Provide the [X, Y] coordinate of the cell's center where the given text is located.  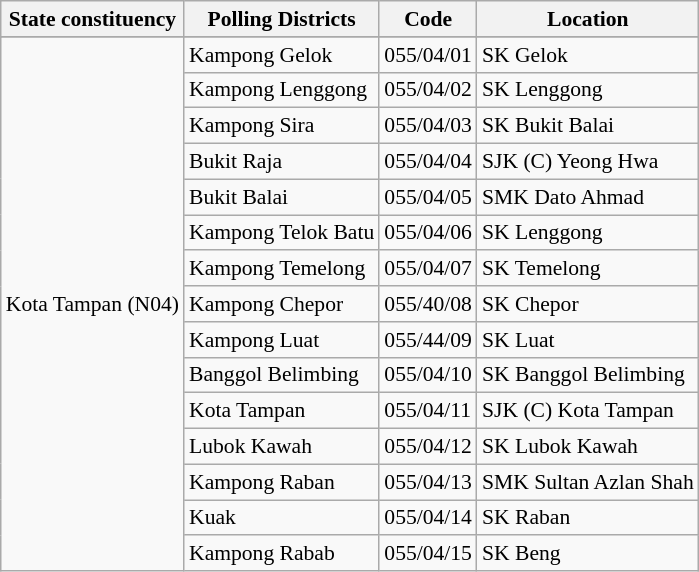
SK Temelong [588, 269]
055/04/07 [428, 269]
Kota Tampan [282, 411]
Kampong Lenggong [282, 90]
055/40/08 [428, 304]
055/04/04 [428, 162]
SK Chepor [588, 304]
Kampong Gelok [282, 55]
Kampong Temelong [282, 269]
055/04/01 [428, 55]
Kampong Raban [282, 482]
SMK Sultan Azlan Shah [588, 482]
055/04/06 [428, 233]
Kota Tampan (N04) [92, 304]
Location [588, 19]
055/04/03 [428, 126]
055/04/02 [428, 90]
SK Lubok Kawah [588, 447]
SK Bukit Balai [588, 126]
SK Gelok [588, 55]
055/04/15 [428, 554]
055/04/05 [428, 197]
SK Raban [588, 518]
Kuak [282, 518]
Bukit Raja [282, 162]
SK Beng [588, 554]
Kampong Sira [282, 126]
Bukit Balai [282, 197]
Kampong Luat [282, 340]
055/04/11 [428, 411]
Lubok Kawah [282, 447]
SJK (C) Kota Tampan [588, 411]
055/04/14 [428, 518]
Kampong Chepor [282, 304]
055/04/12 [428, 447]
SJK (C) Yeong Hwa [588, 162]
Kampong Telok Batu [282, 233]
Banggol Belimbing [282, 375]
SK Banggol Belimbing [588, 375]
SMK Dato Ahmad [588, 197]
055/44/09 [428, 340]
055/04/10 [428, 375]
SK Luat [588, 340]
055/04/13 [428, 482]
Polling Districts [282, 19]
Kampong Rabab [282, 554]
Code [428, 19]
State constituency [92, 19]
